Return the (X, Y) coordinate for the center point of the cell that contains the specified text.  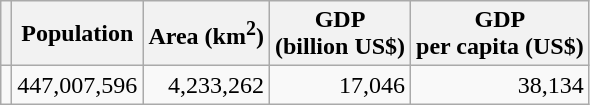
Population (78, 34)
17,046 (340, 85)
4,233,262 (206, 85)
447,007,596 (78, 85)
GDP per capita (US$) (500, 34)
38,134 (500, 85)
GDP (billion US$) (340, 34)
Area (km2) (206, 34)
